Pinpoint the cell where the given text exists, returning its (X, Y) midpoint coordinate. 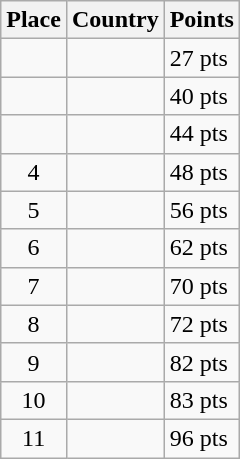
6 (34, 248)
7 (34, 286)
9 (34, 362)
40 pts (202, 96)
8 (34, 324)
83 pts (202, 400)
10 (34, 400)
4 (34, 172)
11 (34, 438)
48 pts (202, 172)
27 pts (202, 58)
72 pts (202, 324)
Points (202, 20)
Place (34, 20)
44 pts (202, 134)
96 pts (202, 438)
Country (115, 20)
70 pts (202, 286)
82 pts (202, 362)
62 pts (202, 248)
56 pts (202, 210)
5 (34, 210)
